Locate the cell with the specified text and output its (X, Y) center coordinate. 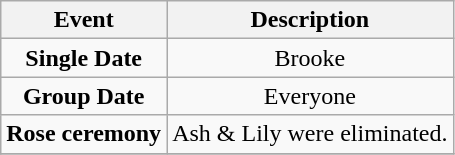
Everyone (310, 96)
Single Date (84, 58)
Description (310, 20)
Rose ceremony (84, 134)
Ash & Lily were eliminated. (310, 134)
Brooke (310, 58)
Group Date (84, 96)
Event (84, 20)
